Find where the given text appears and provide that cell's center as [x, y] coordinate. 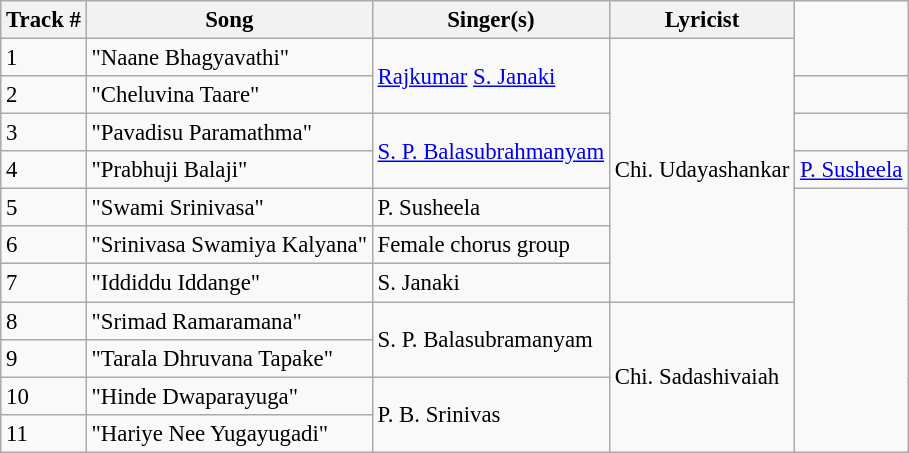
Singer(s) [490, 20]
"Naane Bhagyavathi" [229, 58]
S. P. Balasubrahmanyam [490, 152]
"Hinde Dwaparayuga" [229, 396]
7 [44, 283]
Rajkumar S. Janaki [490, 76]
"Swami Srinivasa" [229, 208]
5 [44, 208]
"Pavadisu Paramathma" [229, 133]
9 [44, 358]
6 [44, 245]
Lyricist [702, 20]
3 [44, 133]
"Tarala Dhruvana Tapake" [229, 358]
Chi. Sadashivaiah [702, 377]
P. B. Srinivas [490, 414]
S. Janaki [490, 283]
"Srinivasa Swamiya Kalyana" [229, 245]
Track # [44, 20]
11 [44, 433]
10 [44, 396]
8 [44, 321]
"Iddiddu Iddange" [229, 283]
"Hariye Nee Yugayugadi" [229, 433]
2 [44, 95]
"Srimad Ramaramana" [229, 321]
Female chorus group [490, 245]
Song [229, 20]
1 [44, 58]
"Cheluvina Taare" [229, 95]
"Prabhuji Balaji" [229, 170]
S. P. Balasubramanyam [490, 340]
Chi. Udayashankar [702, 170]
4 [44, 170]
